Capture the cell that displays the provided text and extract its [X, Y] central coordinate. 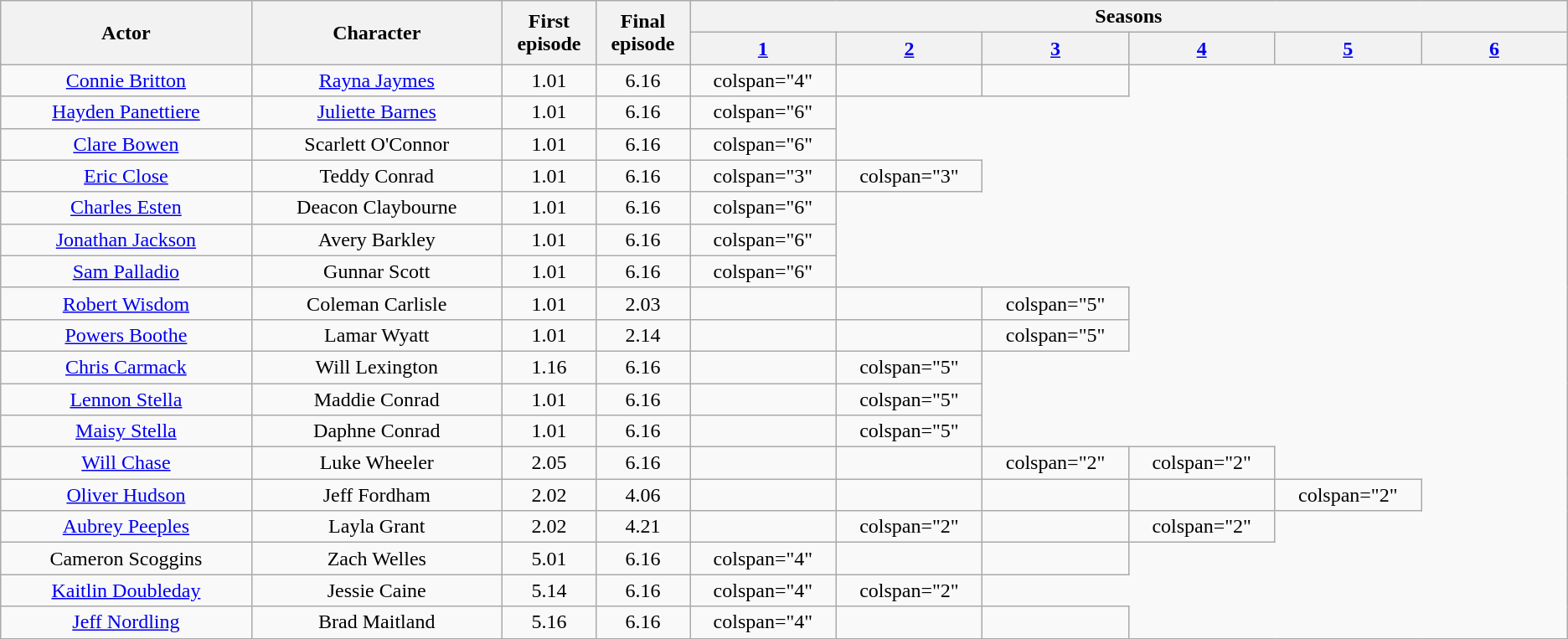
Lennon Stella [126, 399]
Jeff Nordling [126, 622]
Avery Barkley [377, 240]
2.05 [549, 463]
Robert Wisdom [126, 303]
5.14 [549, 590]
Maisy Stella [126, 431]
Coleman Carlisle [377, 303]
Sam Palladio [126, 271]
Actor [126, 33]
1 [764, 49]
Lamar Wyatt [377, 335]
5 [1349, 49]
2 [910, 49]
Layla Grant [377, 527]
Kaitlin Doubleday [126, 590]
First episode [549, 33]
Scarlett O'Connor [377, 144]
Jeff Fordham [377, 495]
1.16 [549, 367]
Luke Wheeler [377, 463]
Maddie Conrad [377, 399]
Seasons [1129, 17]
Chris Carmack [126, 367]
4.21 [642, 527]
Cameron Scoggins [126, 559]
2.03 [642, 303]
Zach Welles [377, 559]
2.14 [642, 335]
Jessie Caine [377, 590]
Charles Esten [126, 208]
Hayden Panettiere [126, 112]
Powers Boothe [126, 335]
Aubrey Peeples [126, 527]
Clare Bowen [126, 144]
Character [377, 33]
6 [1494, 49]
4 [1201, 49]
Deacon Claybourne [377, 208]
Eric Close [126, 176]
5.16 [549, 622]
Will Chase [126, 463]
Teddy Conrad [377, 176]
Connie Britton [126, 80]
Juliette Barnes [377, 112]
Final episode [642, 33]
5.01 [549, 559]
Rayna Jaymes [377, 80]
Jonathan Jackson [126, 240]
Oliver Hudson [126, 495]
Daphne Conrad [377, 431]
Will Lexington [377, 367]
4.06 [642, 495]
Gunnar Scott [377, 271]
Brad Maitland [377, 622]
3 [1055, 49]
